Detect which cell encompasses the target text, then output its [X, Y] center coordinate. 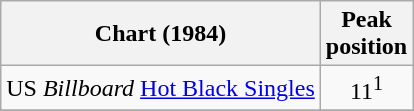
111 [366, 88]
Chart (1984) [161, 34]
Peakposition [366, 34]
US Billboard Hot Black Singles [161, 88]
